Pinpoint the cell where the given text exists, returning its [X, Y] midpoint coordinate. 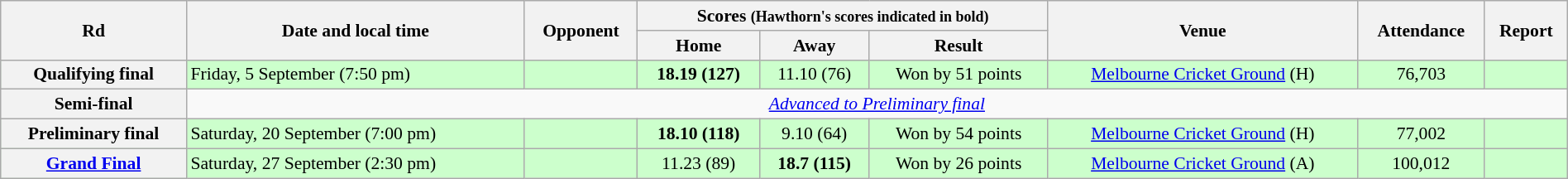
Report [1526, 30]
Venue [1202, 30]
Won by 26 points [959, 163]
100,012 [1421, 163]
Grand Final [94, 163]
Won by 54 points [959, 134]
11.23 (89) [699, 163]
18.19 (127) [699, 75]
9.10 (64) [815, 134]
Won by 51 points [959, 75]
Away [815, 46]
11.10 (76) [815, 75]
Date and local time [356, 30]
Friday, 5 September (7:50 pm) [356, 75]
Scores (Hawthorn's scores indicated in bold) [844, 16]
77,002 [1421, 134]
Qualifying final [94, 75]
Semi-final [94, 104]
Attendance [1421, 30]
Preliminary final [94, 134]
76,703 [1421, 75]
Saturday, 20 September (7:00 pm) [356, 134]
Advanced to Preliminary final [877, 104]
18.10 (118) [699, 134]
Opponent [581, 30]
Rd [94, 30]
Saturday, 27 September (2:30 pm) [356, 163]
Result [959, 46]
Home [699, 46]
18.7 (115) [815, 163]
Melbourne Cricket Ground (A) [1202, 163]
